Capture the cell that displays the provided text and extract its (X, Y) central coordinate. 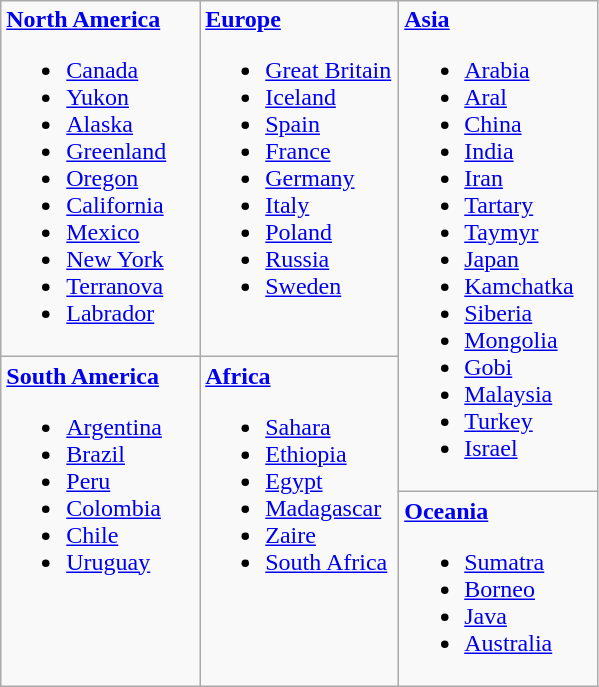
AfricaSaharaEthiopiaEgyptMadagascarZaireSouth Africa (300, 522)
EuropeGreat BritainIcelandSpainFranceGermanyItalyPolandRussiaSweden (300, 179)
North AmericaCanadaYukonAlaskaGreenlandOregonCaliforniaMexicoNew YorkTerranovaLabrador (100, 179)
AsiaArabiaAralChinaIndiaIranTartaryTaymyrJapanKamchatkaSiberiaMongoliaGobiMalaysiaTurkeyIsrael (498, 246)
South AmericaArgentinaBrazilPeruColombiaChileUruguay (100, 522)
OceaniaSumatraBorneoJavaAustralia (498, 589)
